Identify which cell holds the provided text, then report its (x, y) central coordinate. 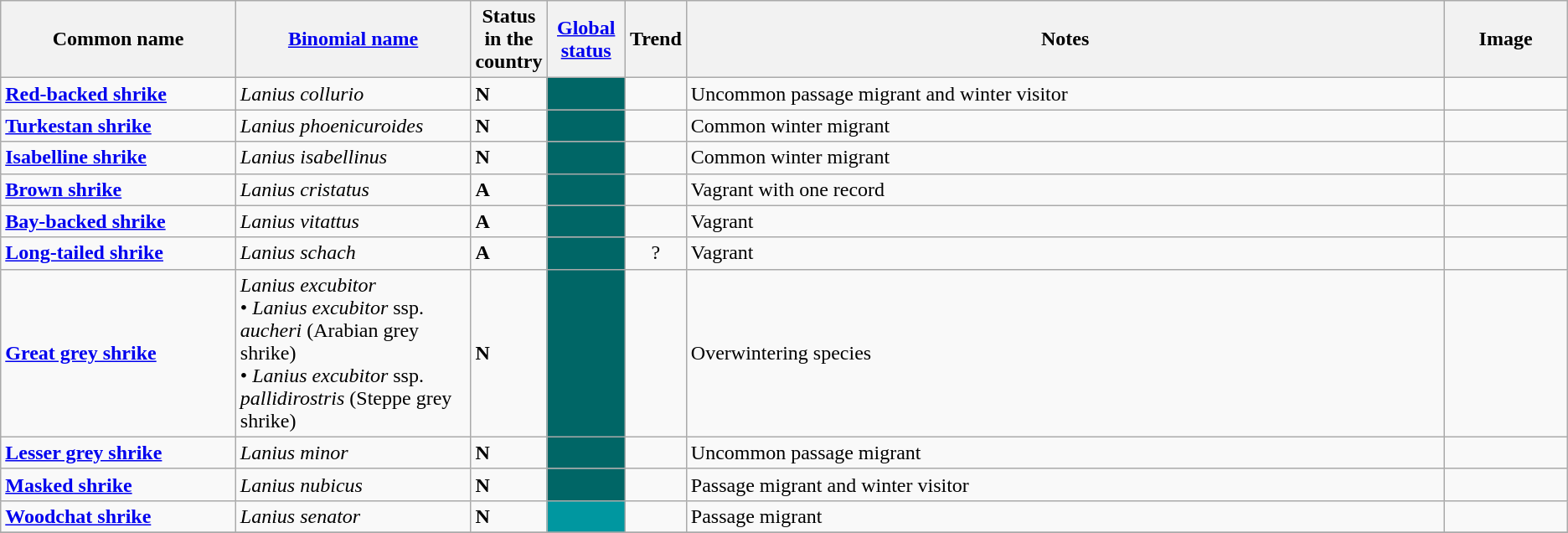
Trend (655, 39)
Uncommon passage migrant (1065, 453)
Isabelline shrike (119, 158)
Notes (1065, 39)
Woodchat shrike (119, 516)
Overwintering species (1065, 353)
Lanius schach (353, 253)
Lesser grey shrike (119, 453)
? (655, 253)
Image (1506, 39)
Binomial name (353, 39)
Red-backed shrike (119, 94)
Turkestan shrike (119, 126)
Common name (119, 39)
Uncommon passage migrant and winter visitor (1065, 94)
Lanius cristatus (353, 189)
Long-tailed shrike (119, 253)
Brown shrike (119, 189)
Lanius vitattus (353, 221)
Great grey shrike (119, 353)
Lanius excubitor• Lanius excubitor ssp. aucheri (Arabian grey shrike)• Lanius excubitor ssp. pallidirostris (Steppe grey shrike) (353, 353)
Status in the country (509, 39)
Lanius nubicus (353, 484)
Masked shrike (119, 484)
Lanius isabellinus (353, 158)
Bay-backed shrike (119, 221)
Lanius phoenicuroides (353, 126)
Passage migrant and winter visitor (1065, 484)
Vagrant with one record (1065, 189)
Lanius senator (353, 516)
Lanius collurio (353, 94)
Passage migrant (1065, 516)
Lanius minor (353, 453)
Global status (586, 39)
